Return [X, Y] of the center of cell containing provided text 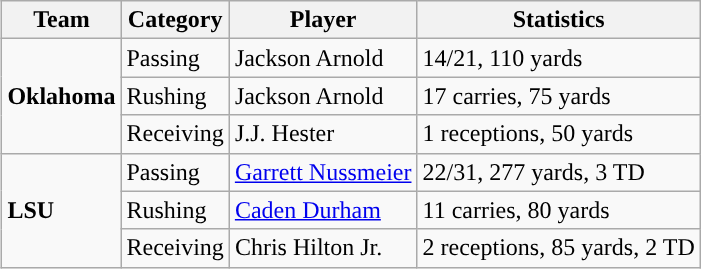
Oklahoma [62, 96]
Garrett Nussmeier [323, 172]
J.J. Hester [323, 134]
Category [175, 20]
17 carries, 75 yards [558, 96]
Team [62, 20]
Statistics [558, 20]
Player [323, 20]
2 receptions, 85 yards, 2 TD [558, 248]
LSU [62, 210]
11 carries, 80 yards [558, 210]
1 receptions, 50 yards [558, 134]
Caden Durham [323, 210]
Chris Hilton Jr. [323, 248]
14/21, 110 yards [558, 58]
22/31, 277 yards, 3 TD [558, 172]
